Return the [X, Y] coordinate for the center point of the cell that contains the specified text.  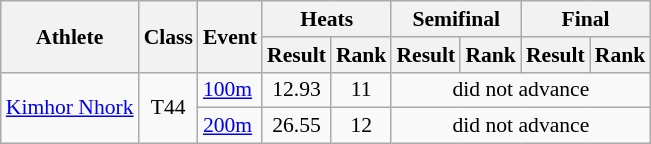
Athlete [70, 36]
12.93 [296, 90]
Final [586, 19]
12 [362, 126]
Class [168, 36]
T44 [168, 108]
Semifinal [456, 19]
200m [230, 126]
11 [362, 90]
Kimhor Nhork [70, 108]
Event [230, 36]
100m [230, 90]
26.55 [296, 126]
Heats [326, 19]
